Capture the cell that displays the provided text and extract its (X, Y) central coordinate. 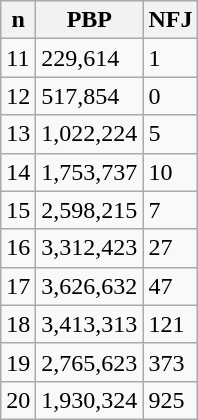
16 (18, 248)
10 (170, 172)
1,022,224 (90, 134)
14 (18, 172)
1,930,324 (90, 400)
7 (170, 210)
229,614 (90, 58)
3,312,423 (90, 248)
19 (18, 362)
47 (170, 286)
2,765,623 (90, 362)
12 (18, 96)
13 (18, 134)
20 (18, 400)
1,753,737 (90, 172)
2,598,215 (90, 210)
NFJ (170, 20)
n (18, 20)
925 (170, 400)
15 (18, 210)
27 (170, 248)
1 (170, 58)
18 (18, 324)
11 (18, 58)
3,413,313 (90, 324)
0 (170, 96)
17 (18, 286)
PBP (90, 20)
373 (170, 362)
517,854 (90, 96)
3,626,632 (90, 286)
121 (170, 324)
5 (170, 134)
